Return [X, Y] of the center of cell containing provided text 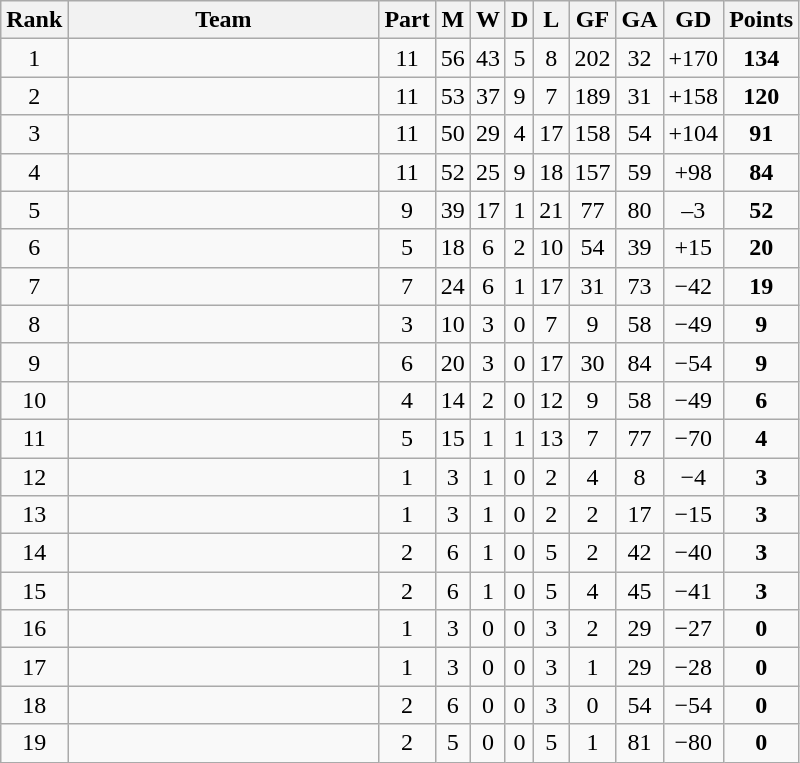
157 [592, 172]
189 [592, 96]
30 [592, 362]
−70 [694, 438]
Team [224, 20]
L [552, 20]
Part [407, 20]
120 [762, 96]
59 [640, 172]
81 [640, 743]
24 [452, 286]
42 [640, 553]
134 [762, 58]
+104 [694, 134]
−27 [694, 629]
43 [488, 58]
202 [592, 58]
56 [452, 58]
GA [640, 20]
−4 [694, 477]
158 [592, 134]
16 [34, 629]
−42 [694, 286]
W [488, 20]
M [452, 20]
37 [488, 96]
−40 [694, 553]
+15 [694, 248]
25 [488, 172]
+98 [694, 172]
Points [762, 20]
−28 [694, 667]
73 [640, 286]
32 [640, 58]
21 [552, 210]
GF [592, 20]
80 [640, 210]
91 [762, 134]
D [519, 20]
−41 [694, 591]
+158 [694, 96]
GD [694, 20]
–3 [694, 210]
+170 [694, 58]
−80 [694, 743]
45 [640, 591]
50 [452, 134]
53 [452, 96]
−15 [694, 515]
Rank [34, 20]
